Return (X, Y) of the center of cell containing provided text 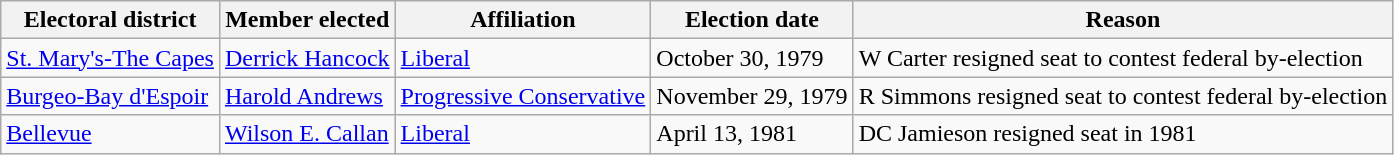
Bellevue (110, 134)
R Simmons resigned seat to contest federal by-election (1123, 96)
November 29, 1979 (752, 96)
October 30, 1979 (752, 58)
W Carter resigned seat to contest federal by-election (1123, 58)
Wilson E. Callan (307, 134)
Member elected (307, 20)
Derrick Hancock (307, 58)
Electoral district (110, 20)
Progressive Conservative (523, 96)
Harold Andrews (307, 96)
DC Jamieson resigned seat in 1981 (1123, 134)
April 13, 1981 (752, 134)
St. Mary's-The Capes (110, 58)
Reason (1123, 20)
Affiliation (523, 20)
Election date (752, 20)
Burgeo-Bay d'Espoir (110, 96)
